Output the [X, Y] coordinate of the center of the cell containing the given text.  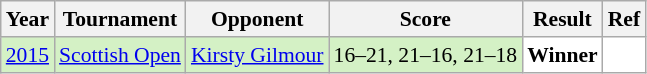
Scottish Open [120, 55]
Score [426, 19]
Ref [624, 19]
Tournament [120, 19]
Year [28, 19]
16–21, 21–16, 21–18 [426, 55]
Opponent [258, 19]
Kirsty Gilmour [258, 55]
2015 [28, 55]
Winner [562, 55]
Result [562, 19]
